Determine the [x, y] coordinate at the center of the cell enclosing the given text.  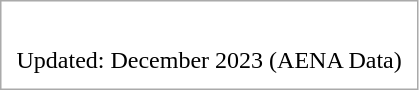
Updated: December 2023 (AENA Data) [210, 60]
